Provide the (x, y) coordinate of the cell's center where the given text is located.  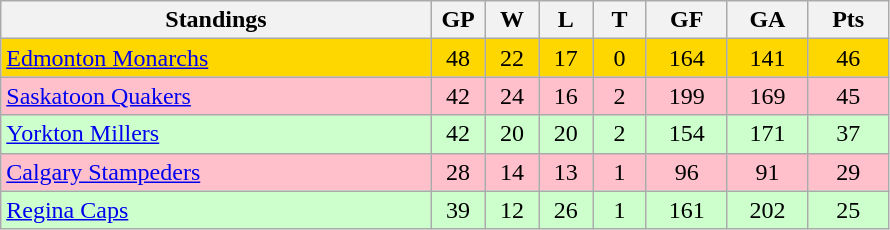
17 (566, 58)
Calgary Stampeders (216, 172)
14 (512, 172)
Saskatoon Quakers (216, 96)
154 (686, 134)
202 (768, 210)
0 (620, 58)
Pts (848, 20)
22 (512, 58)
161 (686, 210)
Edmonton Monarchs (216, 58)
24 (512, 96)
W (512, 20)
L (566, 20)
16 (566, 96)
T (620, 20)
199 (686, 96)
91 (768, 172)
GF (686, 20)
Yorkton Millers (216, 134)
Regina Caps (216, 210)
GP (458, 20)
46 (848, 58)
45 (848, 96)
96 (686, 172)
48 (458, 58)
13 (566, 172)
164 (686, 58)
171 (768, 134)
25 (848, 210)
37 (848, 134)
26 (566, 210)
39 (458, 210)
12 (512, 210)
29 (848, 172)
Standings (216, 20)
169 (768, 96)
GA (768, 20)
28 (458, 172)
141 (768, 58)
